Find where the given text appears and provide that cell's center as [X, Y] coordinate. 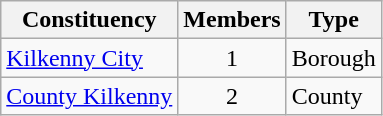
Kilkenny City [90, 58]
Borough [334, 58]
Type [334, 20]
1 [232, 58]
2 [232, 96]
Members [232, 20]
Constituency [90, 20]
County Kilkenny [90, 96]
County [334, 96]
